Identify which cell holds the provided text, then report its [x, y] central coordinate. 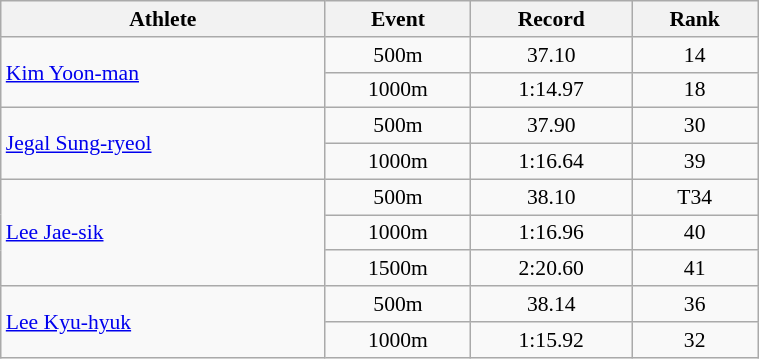
37.90 [552, 126]
1:16.64 [552, 162]
1:14.97 [552, 90]
2:20.60 [552, 269]
Rank [695, 19]
14 [695, 55]
37.10 [552, 55]
38.10 [552, 197]
40 [695, 233]
Record [552, 19]
1:15.92 [552, 340]
38.14 [552, 304]
36 [695, 304]
41 [695, 269]
39 [695, 162]
Lee Jae-sik [163, 232]
32 [695, 340]
Event [398, 19]
Athlete [163, 19]
1500m [398, 269]
30 [695, 126]
T34 [695, 197]
Jegal Sung-ryeol [163, 144]
Kim Yoon-man [163, 72]
18 [695, 90]
Lee Kyu-hyuk [163, 322]
1:16.96 [552, 233]
